Extract the (x, y) coordinate from the center of the cell holding the provided text.  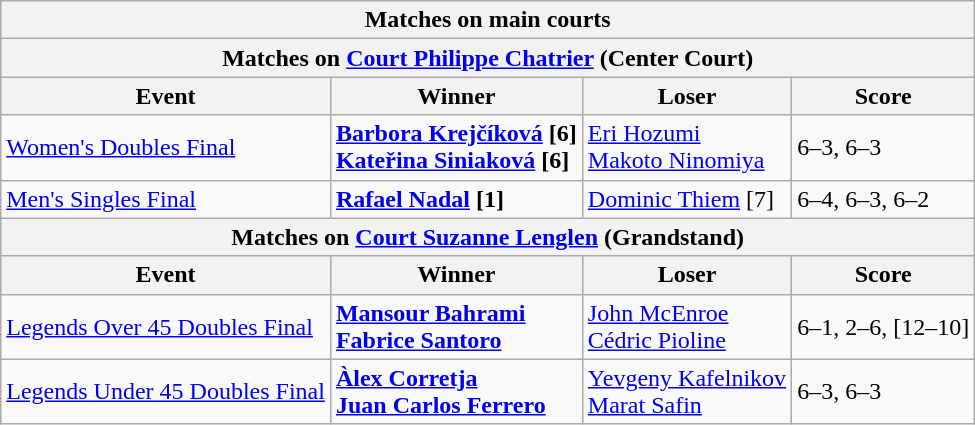
Yevgeny Kafelnikov Marat Safin (686, 392)
Matches on Court Philippe Chatrier (Center Court) (488, 58)
6–1, 2–6, [12–10] (884, 326)
Mansour Bahrami Fabrice Santoro (456, 326)
6–4, 6–3, 6–2 (884, 199)
Women's Doubles Final (166, 148)
John McEnroe Cédric Pioline (686, 326)
Barbora Krejčíková [6] Kateřina Siniaková [6] (456, 148)
Legends Over 45 Doubles Final (166, 326)
Rafael Nadal [1] (456, 199)
Dominic Thiem [7] (686, 199)
Men's Singles Final (166, 199)
Legends Under 45 Doubles Final (166, 392)
Eri Hozumi Makoto Ninomiya (686, 148)
Àlex Corretja Juan Carlos Ferrero (456, 392)
Matches on Court Suzanne Lenglen (Grandstand) (488, 237)
Matches on main courts (488, 20)
